Provide the (x, y) coordinate of the cell's center where the given text is located.  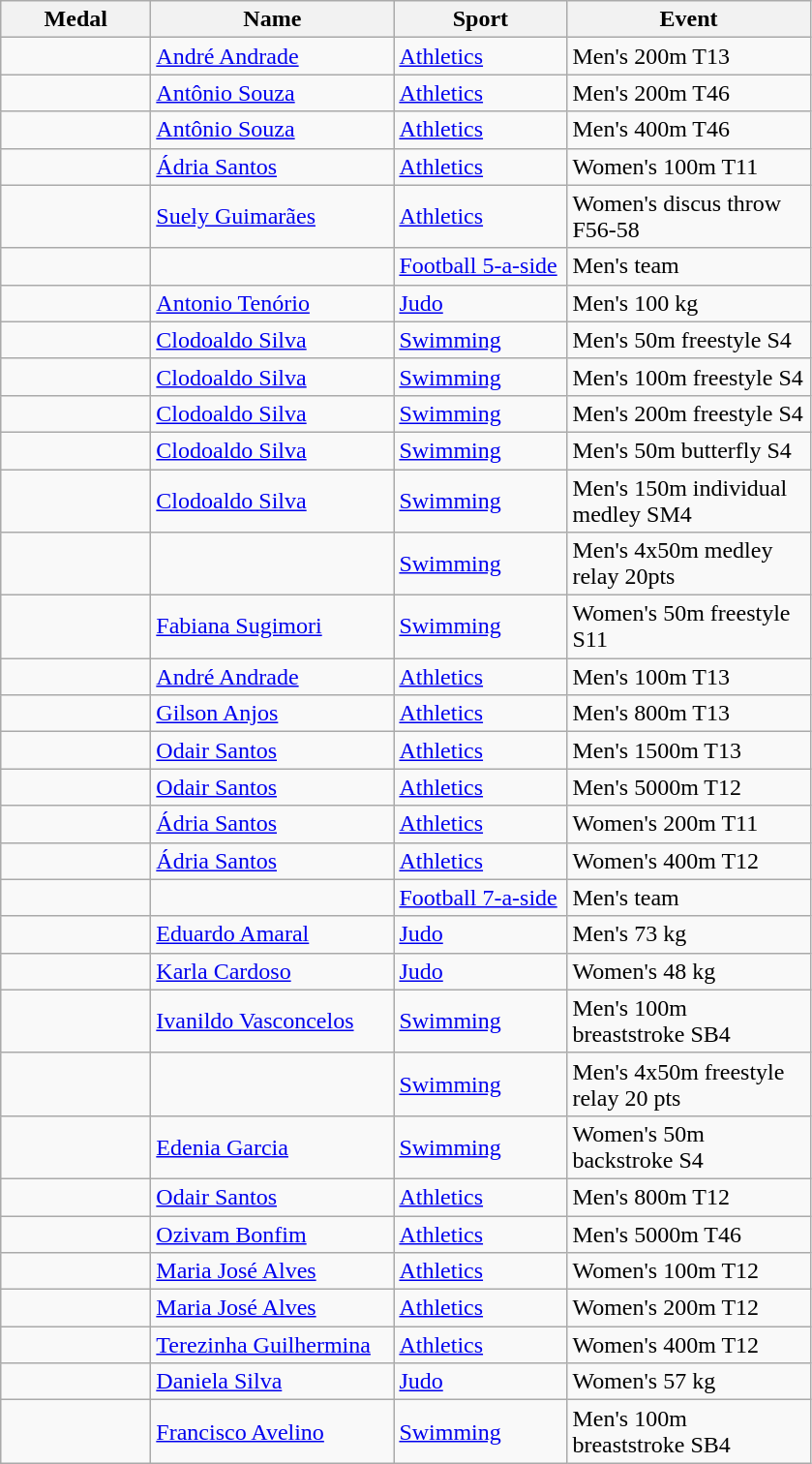
Medal (75, 19)
Men's 100m T13 (689, 677)
Ivanildo Vasconcelos (273, 1021)
Men's 200m T13 (689, 56)
Men's 4x50m freestyle relay 20 pts (689, 1084)
Men's 50m butterfly S4 (689, 450)
Eduardo Amaral (273, 934)
Francisco Avelino (273, 1431)
Suely Guimarães (273, 217)
Event (689, 19)
Name (273, 19)
Women's 50m backstroke S4 (689, 1146)
Men's 100 kg (689, 303)
Men's 73 kg (689, 934)
Women's 200m T12 (689, 1308)
Gilson Anjos (273, 714)
Men's 50m freestyle S4 (689, 340)
Women's 50m freestyle S11 (689, 627)
Terezinha Guilhermina (273, 1345)
Women's 100m T11 (689, 167)
Men's 100m freestyle S4 (689, 377)
Men's 200m T46 (689, 93)
Men's 150m individual medley SM4 (689, 500)
Fabiana Sugimori (273, 627)
Daniela Silva (273, 1382)
Men's 800m T12 (689, 1197)
Men's 400m T46 (689, 130)
Men's 800m T13 (689, 714)
Men's 1500m T13 (689, 750)
Ozivam Bonfim (273, 1235)
Sport (480, 19)
Men's 5000m T12 (689, 787)
Women's 57 kg (689, 1382)
Football 7-a-side (480, 898)
Men's 200m freestyle S4 (689, 413)
Women's 48 kg (689, 971)
Women's discus throw F56-58 (689, 217)
Women's 200m T11 (689, 824)
Karla Cardoso (273, 971)
Women's 100m T12 (689, 1271)
Football 5-a-side (480, 266)
Men's 5000m T46 (689, 1235)
Men's 4x50m medley relay 20pts (689, 564)
Edenia Garcia (273, 1146)
Antonio Tenório (273, 303)
